Capture the cell that displays the provided text and extract its (x, y) central coordinate. 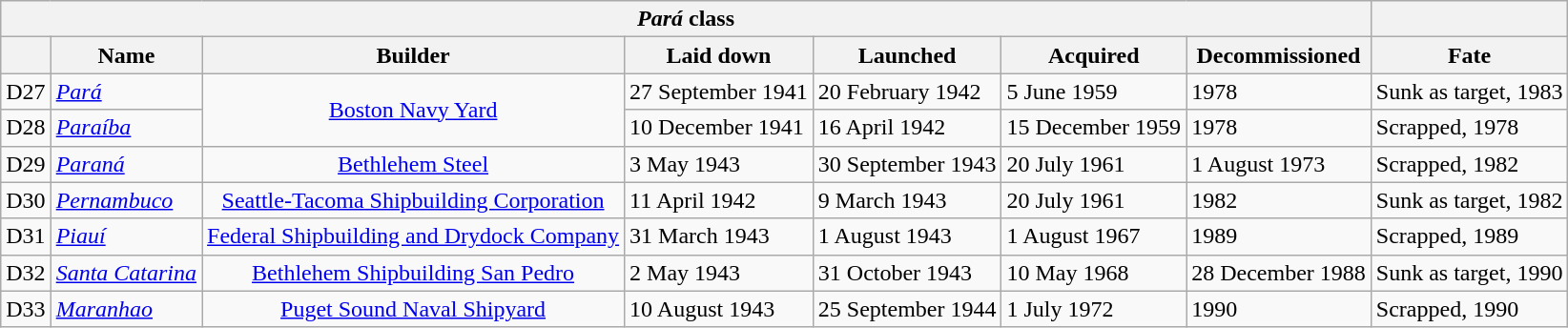
Acquired (1094, 55)
16 April 1942 (907, 128)
10 May 1968 (1094, 273)
Santa Catarina (126, 273)
Pará class (687, 19)
D30 (26, 200)
31 March 1943 (719, 236)
2 May 1943 (719, 273)
Puget Sound Naval Shipyard (414, 309)
3 May 1943 (719, 164)
Builder (414, 55)
Scrapped, 1982 (1469, 164)
D29 (26, 164)
Launched (907, 55)
Piauí (126, 236)
Sunk as target, 1983 (1469, 92)
Bethlehem Shipbuilding San Pedro (414, 273)
Laid down (719, 55)
Pernambuco (126, 200)
1 August 1943 (907, 236)
D33 (26, 309)
27 September 1941 (719, 92)
Paraíba (126, 128)
Seattle-Tacoma Shipbuilding Corporation (414, 200)
15 December 1959 (1094, 128)
10 December 1941 (719, 128)
31 October 1943 (907, 273)
30 September 1943 (907, 164)
D27 (26, 92)
10 August 1943 (719, 309)
Pará (126, 92)
D28 (26, 128)
Fate (1469, 55)
1990 (1279, 309)
Name (126, 55)
D32 (26, 273)
Scrapped, 1990 (1469, 309)
Bethlehem Steel (414, 164)
11 April 1942 (719, 200)
Boston Navy Yard (414, 110)
Federal Shipbuilding and Drydock Company (414, 236)
5 June 1959 (1094, 92)
D31 (26, 236)
28 December 1988 (1279, 273)
9 March 1943 (907, 200)
1 August 1973 (1279, 164)
1 July 1972 (1094, 309)
Maranhao (126, 309)
Scrapped, 1978 (1469, 128)
1989 (1279, 236)
Sunk as target, 1990 (1469, 273)
Paraná (126, 164)
1982 (1279, 200)
Scrapped, 1989 (1469, 236)
1 August 1967 (1094, 236)
Sunk as target, 1982 (1469, 200)
Decommissioned (1279, 55)
20 February 1942 (907, 92)
25 September 1944 (907, 309)
